Scan for the cell matching the given text and deliver its [x, y] coordinate at center. 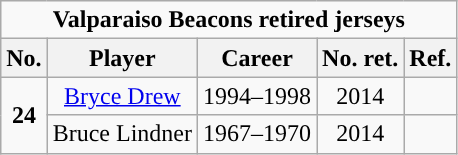
Career [258, 58]
Bryce Drew [122, 96]
1994–1998 [258, 96]
24 [24, 115]
Ref. [430, 58]
1967–1970 [258, 134]
Bruce Lindner [122, 134]
No. ret. [360, 58]
No. [24, 58]
Valparaiso Beacons retired jerseys [229, 20]
Player [122, 58]
